Detect which cell encompasses the target text, then output its [X, Y] center coordinate. 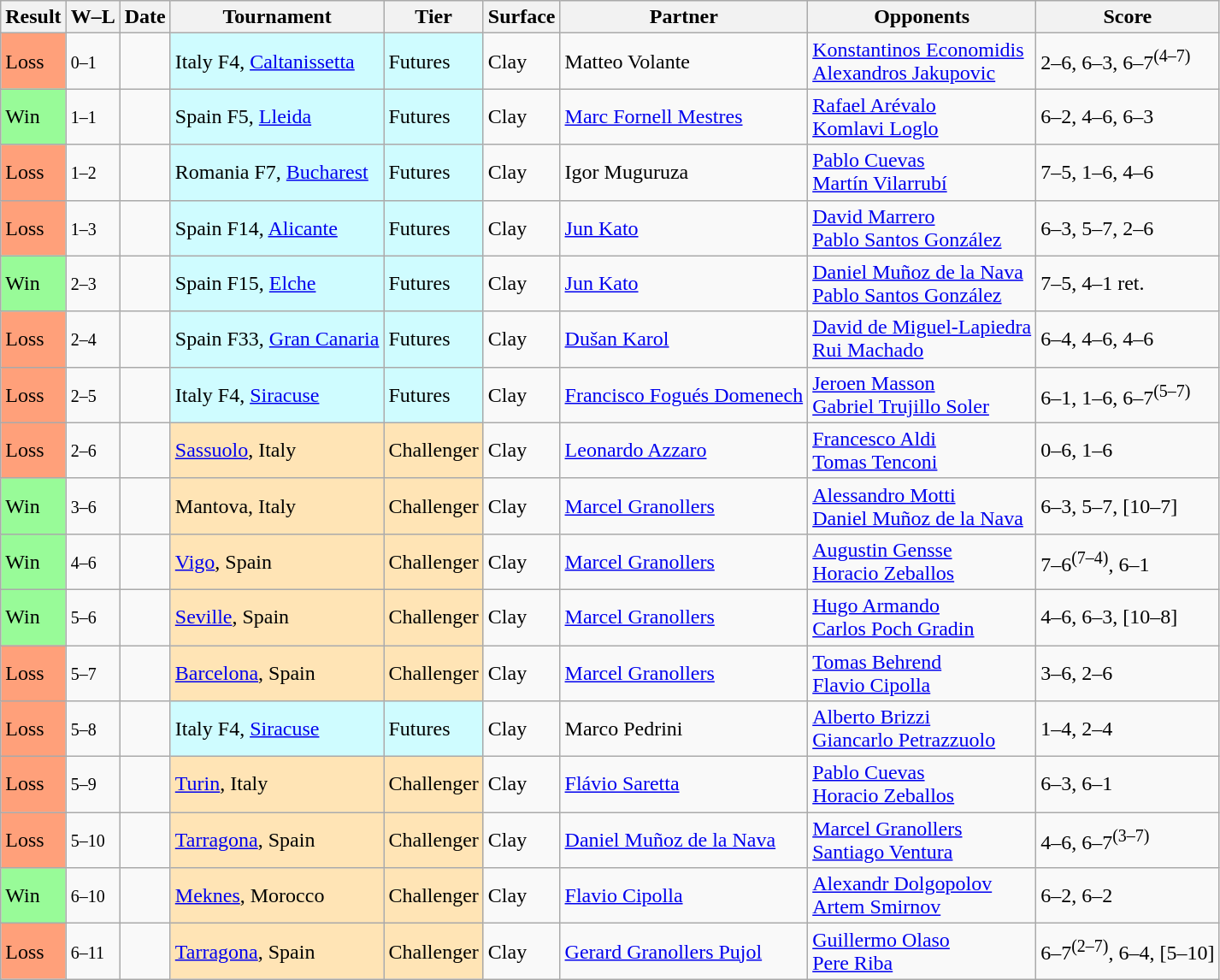
7–5, 4–1 ret. [1128, 284]
Spain F14, Alicante [277, 227]
Guillermo Olaso Pere Riba [922, 951]
6–10 [92, 896]
Hugo Armando Carlos Poch Gradin [922, 617]
2–6, 6–3, 6–7(4–7) [1128, 62]
7–6(7–4), 6–1 [1128, 561]
5–9 [92, 785]
Alexandr Dolgopolov Artem Smirnov [922, 896]
Opponents [922, 17]
Pablo Cuevas Martín Vilarrubí [922, 173]
Marcel Granollers Santiago Ventura [922, 840]
3–6 [92, 506]
Pablo Cuevas Horacio Zeballos [922, 785]
Marc Fornell Mestres [684, 116]
2–6 [92, 450]
Daniel Muñoz de la Nava Pablo Santos González [922, 284]
David de Miguel-Lapiedra Rui Machado [922, 339]
Leonardo Azzaro [684, 450]
6–11 [92, 951]
Tier [433, 17]
Result [33, 17]
6–2, 4–6, 6–3 [1128, 116]
Rafael Arévalo Komlavi Loglo [922, 116]
Alberto Brizzi Giancarlo Petrazzuolo [922, 729]
6–3, 5–7, [10–7] [1128, 506]
Partner [684, 17]
Barcelona, Spain [277, 672]
0–1 [92, 62]
6–1, 1–6, 6–7(5–7) [1128, 395]
1–1 [92, 116]
6–7(2–7), 6–4, [5–10] [1128, 951]
Date [145, 17]
Sassuolo, Italy [277, 450]
Italy F4, Caltanissetta [277, 62]
4–6, 6–3, [10–8] [1128, 617]
W–L [92, 17]
Jeroen Masson Gabriel Trujillo Soler [922, 395]
4–6 [92, 561]
Francisco Fogués Domenech [684, 395]
Romania F7, Bucharest [277, 173]
Dušan Karol [684, 339]
Tournament [277, 17]
Flávio Saretta [684, 785]
1–4, 2–4 [1128, 729]
7–5, 1–6, 4–6 [1128, 173]
Daniel Muñoz de la Nava [684, 840]
Surface [522, 17]
Meknes, Morocco [277, 896]
Spain F33, Gran Canaria [277, 339]
Francesco Aldi Tomas Tenconi [922, 450]
Spain F5, Lleida [277, 116]
3–6, 2–6 [1128, 672]
2–3 [92, 284]
Konstantinos Economidis Alexandros Jakupovic [922, 62]
4–6, 6–7(3–7) [1128, 840]
5–8 [92, 729]
1–2 [92, 173]
David Marrero Pablo Santos González [922, 227]
6–3, 6–1 [1128, 785]
5–7 [92, 672]
6–2, 6–2 [1128, 896]
Spain F15, Elche [277, 284]
Gerard Granollers Pujol [684, 951]
6–4, 4–6, 4–6 [1128, 339]
1–3 [92, 227]
Matteo Volante [684, 62]
5–6 [92, 617]
Score [1128, 17]
Alessandro Motti Daniel Muñoz de la Nava [922, 506]
5–10 [92, 840]
2–4 [92, 339]
Flavio Cipolla [684, 896]
Tomas Behrend Flavio Cipolla [922, 672]
Turin, Italy [277, 785]
Seville, Spain [277, 617]
Vigo, Spain [277, 561]
Augustin Gensse Horacio Zeballos [922, 561]
2–5 [92, 395]
Igor Muguruza [684, 173]
Marco Pedrini [684, 729]
6–3, 5–7, 2–6 [1128, 227]
0–6, 1–6 [1128, 450]
Mantova, Italy [277, 506]
